Identify which cell holds the provided text, then report its (X, Y) central coordinate. 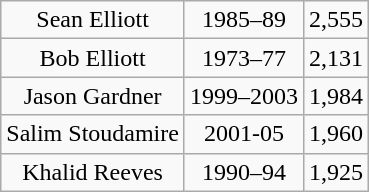
1,925 (336, 172)
1,984 (336, 96)
2,555 (336, 20)
1990–94 (244, 172)
1973–77 (244, 58)
1985–89 (244, 20)
Sean Elliott (93, 20)
2,131 (336, 58)
2001-05 (244, 134)
Khalid Reeves (93, 172)
1999–2003 (244, 96)
1,960 (336, 134)
Salim Stoudamire (93, 134)
Jason Gardner (93, 96)
Bob Elliott (93, 58)
